Identify which cell holds the provided text, then report its [X, Y] central coordinate. 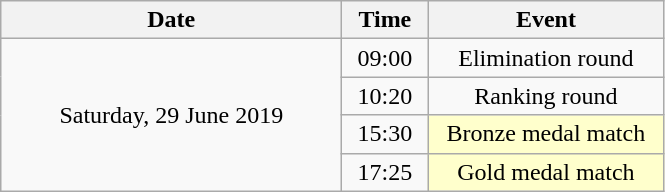
Elimination round [546, 58]
Event [546, 20]
09:00 [385, 58]
Date [172, 20]
Bronze medal match [546, 134]
Gold medal match [546, 172]
Saturday, 29 June 2019 [172, 115]
17:25 [385, 172]
Time [385, 20]
Ranking round [546, 96]
10:20 [385, 96]
15:30 [385, 134]
